Capture the cell that displays the provided text and extract its [X, Y] central coordinate. 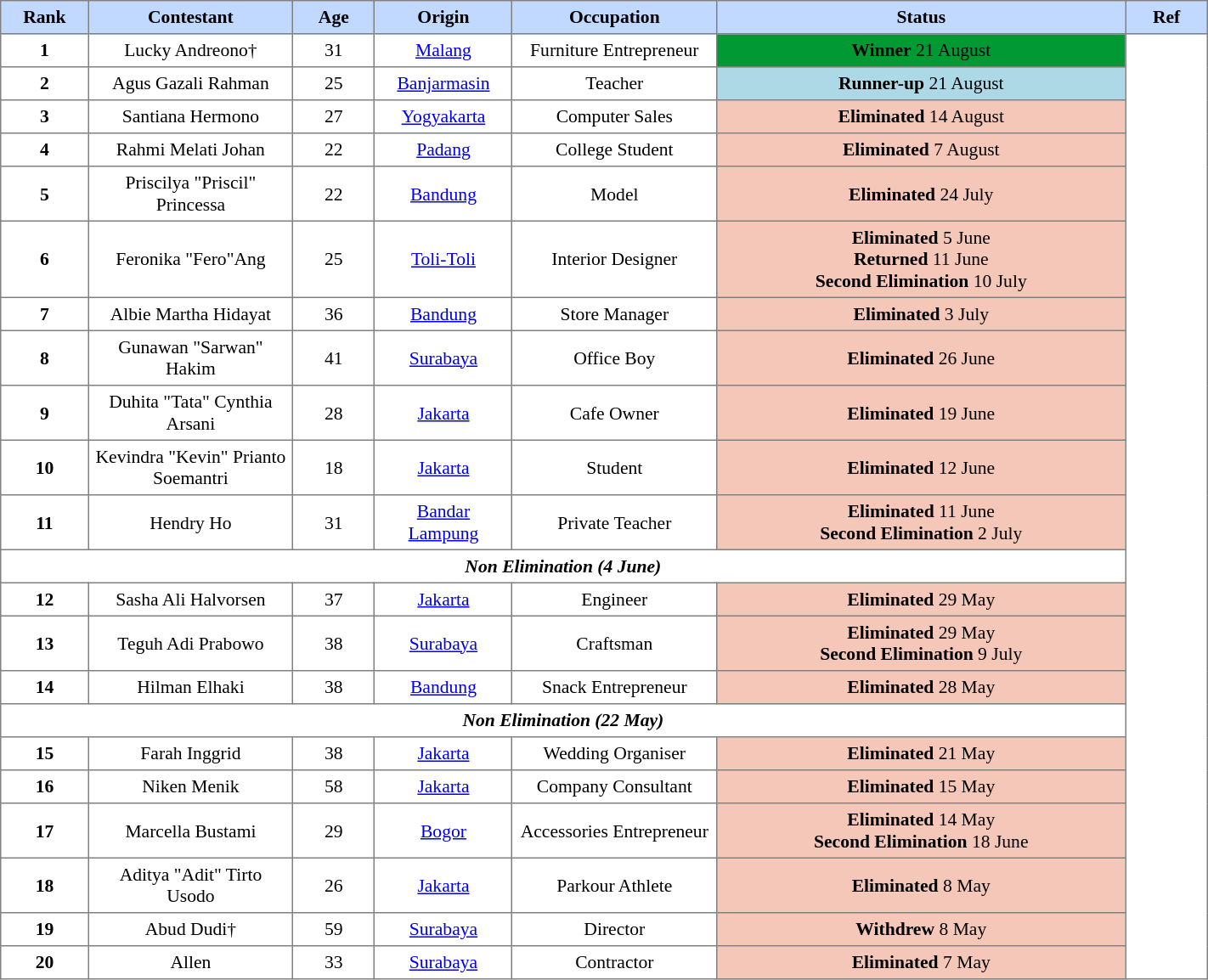
4 [44, 149]
Contestant [190, 17]
3 [44, 117]
Eliminated 15 May [921, 786]
Bogor [443, 831]
Hilman Elhaki [190, 688]
19 [44, 929]
Eliminated 28 May [921, 688]
Gunawan "Sarwan" Hakim [190, 358]
Malang [443, 51]
Computer Sales [615, 117]
Withdrew 8 May [921, 929]
1 [44, 51]
Santiana Hermono [190, 117]
17 [44, 831]
Teguh Adi Prabowo [190, 643]
Company Consultant [615, 786]
41 [334, 358]
Engineer [615, 600]
37 [334, 600]
59 [334, 929]
Rank [44, 17]
Agus Gazali Rahman [190, 83]
Priscilya "Priscil" Princessa [190, 194]
Origin [443, 17]
Niken Menik [190, 786]
Interior Designer [615, 259]
Eliminated 14 MaySecond Elimination 18 June [921, 831]
Non Elimination (4 June) [563, 566]
Eliminated 24 July [921, 194]
8 [44, 358]
27 [334, 117]
Eliminated 29 MaySecond Elimination 9 July [921, 643]
Runner-up 21 August [921, 83]
Eliminated 19 June [921, 413]
Furniture Entrepreneur [615, 51]
Wedding Organiser [615, 754]
Non Elimination (22 May) [563, 720]
58 [334, 786]
Age [334, 17]
Marcella Bustami [190, 831]
Toli-Toli [443, 259]
Hendry Ho [190, 522]
Farah Inggrid [190, 754]
College Student [615, 149]
Student [615, 467]
Director [615, 929]
6 [44, 259]
28 [334, 413]
Ref [1166, 17]
Kevindra "Kevin" Prianto Soemantri [190, 467]
Occupation [615, 17]
29 [334, 831]
12 [44, 600]
Allen [190, 963]
Eliminated 5 JuneReturned 11 JuneSecond Elimination 10 July [921, 259]
Eliminated 8 May [921, 885]
9 [44, 413]
Cafe Owner [615, 413]
Feronika "Fero"Ang [190, 259]
13 [44, 643]
Eliminated 12 June [921, 467]
Eliminated 14 August [921, 117]
Duhita "Tata" Cynthia Arsani [190, 413]
Model [615, 194]
Eliminated 7 May [921, 963]
Eliminated 26 June [921, 358]
36 [334, 314]
Banjarmasin [443, 83]
2 [44, 83]
15 [44, 754]
5 [44, 194]
7 [44, 314]
Rahmi Melati Johan [190, 149]
Status [921, 17]
Snack Entrepreneur [615, 688]
Accessories Entrepreneur [615, 831]
Sasha Ali Halvorsen [190, 600]
20 [44, 963]
Eliminated 3 July [921, 314]
26 [334, 885]
Abud Dudi† [190, 929]
Office Boy [615, 358]
Store Manager [615, 314]
Albie Martha Hidayat [190, 314]
16 [44, 786]
10 [44, 467]
Teacher [615, 83]
14 [44, 688]
Craftsman [615, 643]
Aditya "Adit" Tirto Usodo [190, 885]
Lucky Andreono† [190, 51]
Contractor [615, 963]
Yogyakarta [443, 117]
Eliminated 29 May [921, 600]
Eliminated 7 August [921, 149]
Parkour Athlete [615, 885]
Eliminated 21 May [921, 754]
Winner 21 August [921, 51]
Padang [443, 149]
11 [44, 522]
33 [334, 963]
Bandar Lampung [443, 522]
Private Teacher [615, 522]
Eliminated 11 JuneSecond Elimination 2 July [921, 522]
